Output the [X, Y] coordinate of the center of the cell containing the given text.  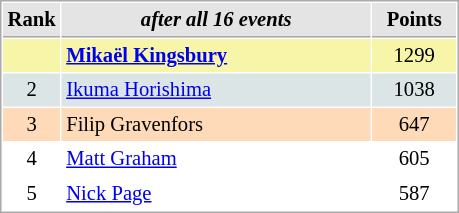
587 [414, 194]
Rank [32, 20]
Matt Graham [216, 158]
4 [32, 158]
Filip Gravenfors [216, 124]
after all 16 events [216, 20]
Points [414, 20]
2 [32, 90]
647 [414, 124]
3 [32, 124]
Ikuma Horishima [216, 90]
1038 [414, 90]
605 [414, 158]
1299 [414, 56]
Mikaël Kingsbury [216, 56]
Nick Page [216, 194]
5 [32, 194]
